Capture the cell that displays the provided text and extract its [X, Y] central coordinate. 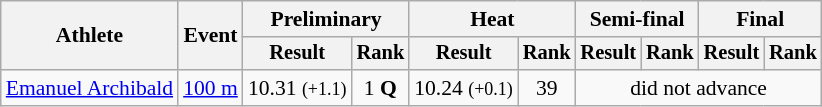
Final [760, 19]
1 Q [381, 88]
Semi-final [638, 19]
Emanuel Archibald [90, 88]
10.24 (+0.1) [464, 88]
10.31 (+1.1) [298, 88]
100 m [210, 88]
Athlete [90, 36]
Heat [492, 19]
did not advance [699, 88]
Preliminary [326, 19]
Event [210, 36]
39 [547, 88]
